Return the [x, y] coordinate for the center point of the cell that contains the specified text.  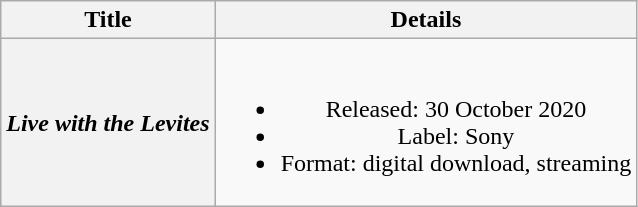
Details [426, 20]
Released: 30 October 2020Label: SonyFormat: digital download, streaming [426, 122]
Live with the Levites [108, 122]
Title [108, 20]
